Determine the [X, Y] coordinate at the center of the cell enclosing the given text.  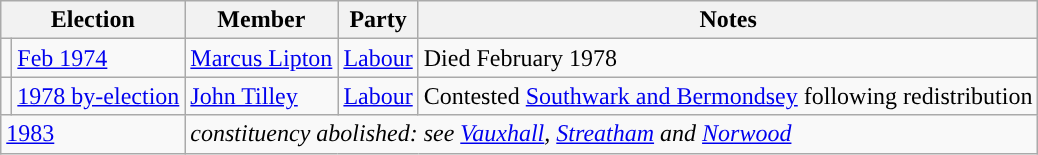
Marcus Lipton [262, 58]
Contested Southwark and Bermondsey following redistribution [728, 96]
Died February 1978 [728, 58]
constituency abolished: see Vauxhall, Streatham and Norwood [612, 134]
Notes [728, 20]
Party [378, 20]
Election [93, 20]
1978 by-election [98, 96]
John Tilley [262, 96]
Member [262, 20]
Feb 1974 [98, 58]
1983 [93, 134]
